Extract the (x, y) coordinate from the center of the cell holding the provided text.  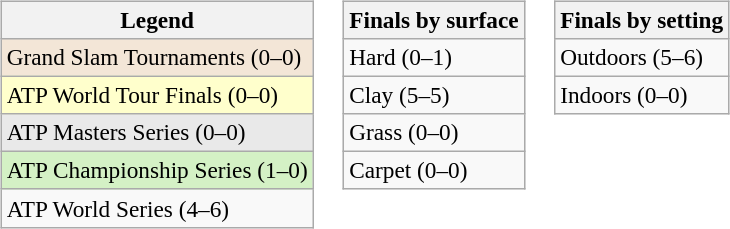
Legend (157, 20)
Grass (0–0) (434, 133)
Grand Slam Tournaments (0–0) (157, 57)
Finals by setting (642, 20)
ATP Masters Series (0–0) (157, 133)
Finals by surface (434, 20)
ATP World Series (4–6) (157, 208)
Outdoors (5–6) (642, 57)
ATP Championship Series (1–0) (157, 171)
Indoors (0–0) (642, 95)
Carpet (0–0) (434, 171)
ATP World Tour Finals (0–0) (157, 95)
Hard (0–1) (434, 57)
Clay (5–5) (434, 95)
